For the text-containing cell, return its midpoint in [X, Y] coordinate format. 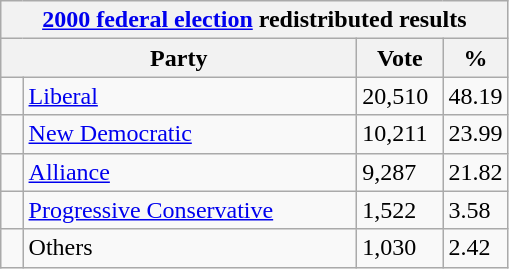
Others [190, 248]
1,030 [400, 248]
23.99 [476, 134]
Liberal [190, 96]
New Democratic [190, 134]
2.42 [476, 248]
48.19 [476, 96]
1,522 [400, 210]
% [476, 58]
2000 federal election redistributed results [254, 20]
Party [179, 58]
Alliance [190, 172]
20,510 [400, 96]
21.82 [476, 172]
10,211 [400, 134]
9,287 [400, 172]
Progressive Conservative [190, 210]
Vote [400, 58]
3.58 [476, 210]
